Return [X, Y] of the center of cell containing provided text 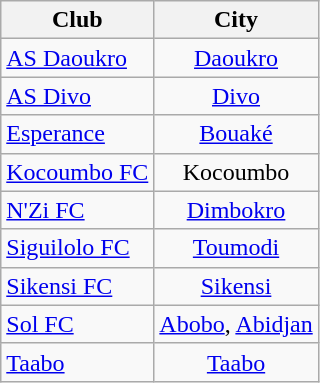
Daoukro [236, 58]
Toumodi [236, 248]
Abobo, Abidjan [236, 324]
Siguilolo FC [78, 248]
Esperance [78, 134]
City [236, 20]
Sikensi FC [78, 286]
Divo [236, 96]
Bouaké [236, 134]
AS Daoukro [78, 58]
Club [78, 20]
Kocoumbo FC [78, 172]
Dimbokro [236, 210]
N'Zi FC [78, 210]
Sikensi [236, 286]
Sol FC [78, 324]
AS Divo [78, 96]
Kocoumbo [236, 172]
